Capture the cell that displays the provided text and extract its [x, y] central coordinate. 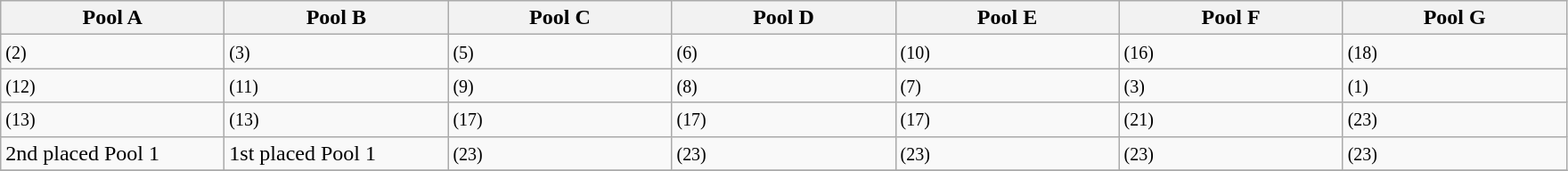
(6) [784, 52]
Pool F [1231, 18]
(10) [1007, 52]
1st placed Pool 1 [337, 153]
(5) [559, 52]
(7) [1007, 85]
(8) [784, 85]
Pool D [784, 18]
(16) [1231, 52]
(11) [337, 85]
(21) [1231, 119]
(9) [559, 85]
Pool G [1454, 18]
Pool E [1007, 18]
(12) [112, 85]
(18) [1454, 52]
(2) [112, 52]
(1) [1454, 85]
Pool B [337, 18]
Pool A [112, 18]
2nd placed Pool 1 [112, 153]
Pool C [559, 18]
